Find where the given text appears and provide that cell's center as [x, y] coordinate. 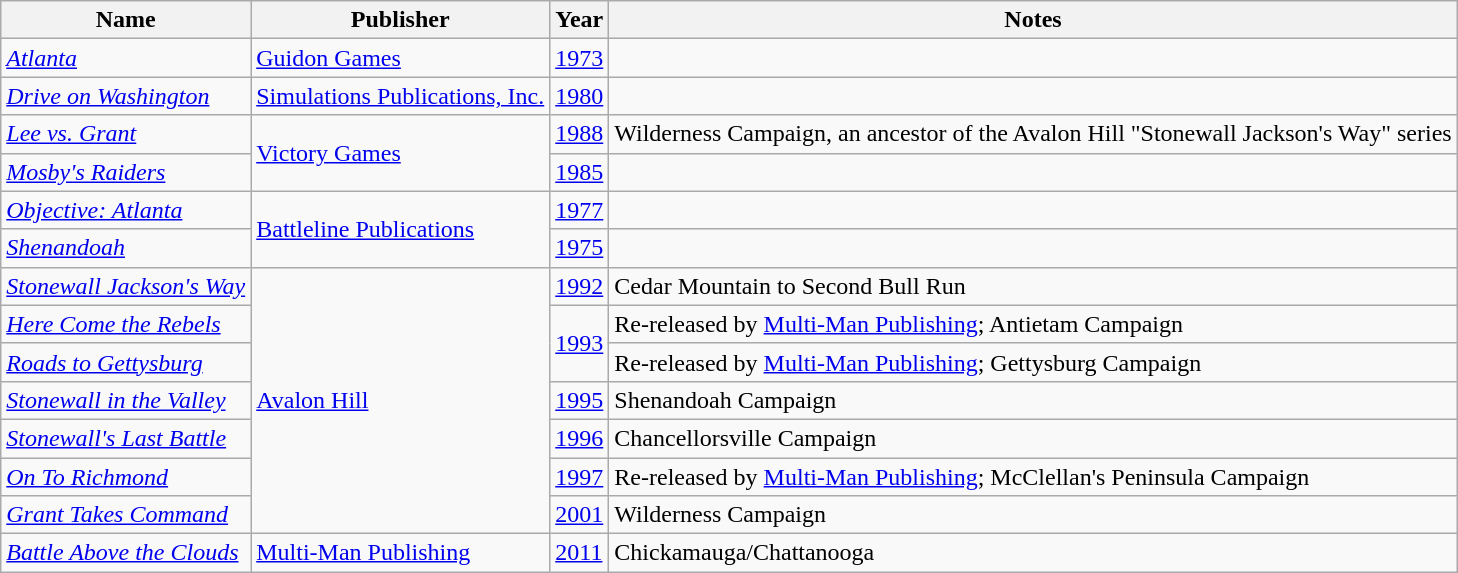
Lee vs. Grant [126, 134]
Shenandoah Campaign [1033, 400]
1975 [580, 248]
Year [580, 20]
Grant Takes Command [126, 515]
1985 [580, 172]
Chickamauga/Chattanooga [1033, 553]
Re-released by Multi-Man Publishing; McClellan's Peninsula Campaign [1033, 477]
2001 [580, 515]
1997 [580, 477]
1995 [580, 400]
1973 [580, 58]
1996 [580, 438]
1992 [580, 286]
Mosby's Raiders [126, 172]
1988 [580, 134]
Chancellorsville Campaign [1033, 438]
Stonewall in the Valley [126, 400]
Shenandoah [126, 248]
Victory Games [400, 153]
Wilderness Campaign, an ancestor of the Avalon Hill "Stonewall Jackson's Way" series [1033, 134]
Objective: Atlanta [126, 210]
Stonewall Jackson's Way [126, 286]
2011 [580, 553]
Notes [1033, 20]
Atlanta [126, 58]
Here Come the Rebels [126, 324]
Battleline Publications [400, 229]
1993 [580, 343]
Drive on Washington [126, 96]
1980 [580, 96]
Publisher [400, 20]
Re-released by Multi-Man Publishing; Antietam Campaign [1033, 324]
1977 [580, 210]
On To Richmond [126, 477]
Avalon Hill [400, 400]
Simulations Publications, Inc. [400, 96]
Name [126, 20]
Multi-Man Publishing [400, 553]
Stonewall's Last Battle [126, 438]
Cedar Mountain to Second Bull Run [1033, 286]
Guidon Games [400, 58]
Wilderness Campaign [1033, 515]
Re-released by Multi-Man Publishing; Gettysburg Campaign [1033, 362]
Roads to Gettysburg [126, 362]
Battle Above the Clouds [126, 553]
